Output the (x, y) coordinate of the center of the cell containing the given text.  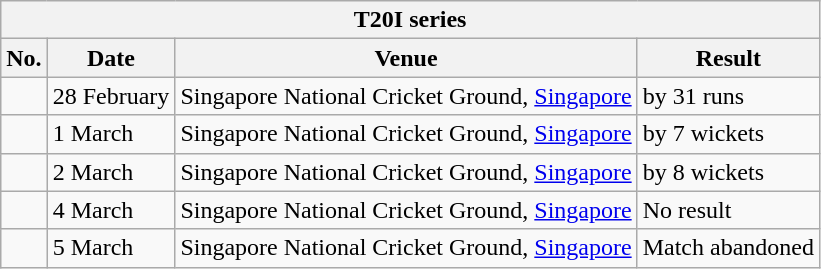
2 March (111, 172)
Match abandoned (728, 248)
Date (111, 58)
No result (728, 210)
5 March (111, 248)
4 March (111, 210)
28 February (111, 96)
T20I series (410, 20)
Venue (406, 58)
1 March (111, 134)
by 31 runs (728, 96)
by 8 wickets (728, 172)
by 7 wickets (728, 134)
Result (728, 58)
No. (24, 58)
